For the text-containing cell, return its midpoint in [x, y] coordinate format. 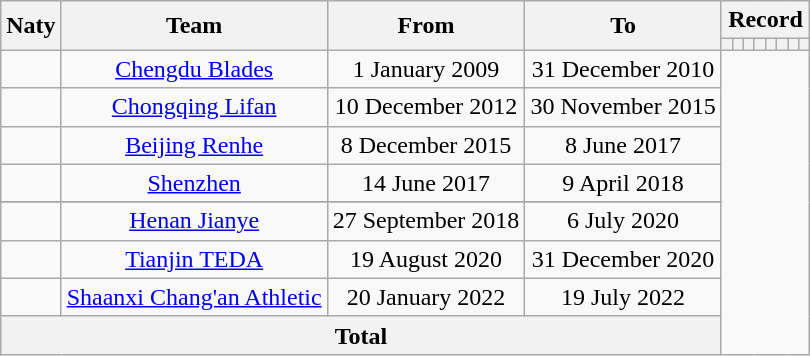
Henan Jianye [194, 221]
27 September 2018 [426, 221]
Tianjin TEDA [194, 259]
Chongqing Lifan [194, 107]
9 April 2018 [623, 183]
31 December 2020 [623, 259]
6 July 2020 [623, 221]
19 August 2020 [426, 259]
Naty [31, 26]
To [623, 26]
31 December 2010 [623, 69]
Total [361, 335]
Chengdu Blades [194, 69]
Shaanxi Chang'an Athletic [194, 297]
8 December 2015 [426, 145]
10 December 2012 [426, 107]
Shenzhen [194, 183]
Team [194, 26]
8 June 2017 [623, 145]
Record [765, 20]
20 January 2022 [426, 297]
30 November 2015 [623, 107]
1 January 2009 [426, 69]
19 July 2022 [623, 297]
From [426, 26]
14 June 2017 [426, 183]
Beijing Renhe [194, 145]
